Find where the given text appears and provide that cell's center as [X, Y] coordinate. 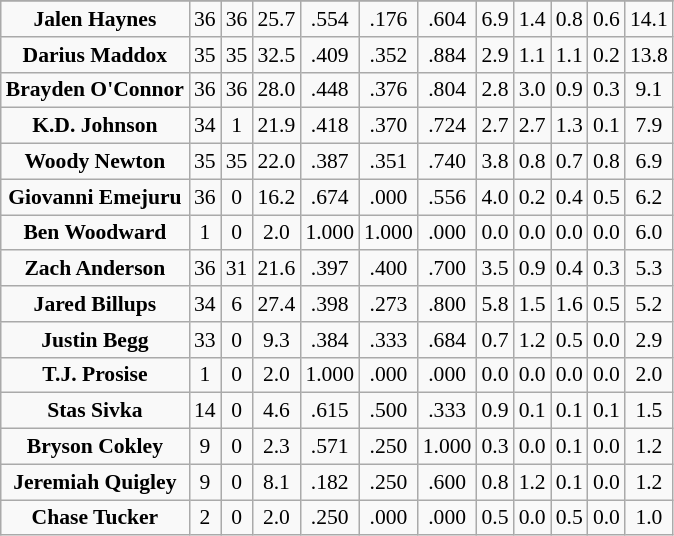
Darius Maddox [95, 55]
.615 [330, 411]
Bryson Cokley [95, 447]
Chase Tucker [95, 518]
7.9 [649, 126]
0.6 [606, 19]
.409 [330, 55]
.176 [388, 19]
Justin Begg [95, 340]
22.0 [276, 162]
33 [205, 340]
Jared Billups [95, 304]
.397 [330, 269]
1.0 [649, 518]
.182 [330, 482]
4.0 [494, 197]
14 [205, 411]
Jeremiah Quigley [95, 482]
.384 [330, 340]
.418 [330, 126]
T.J. Prosise [95, 375]
13.8 [649, 55]
16.2 [276, 197]
5.2 [649, 304]
27.4 [276, 304]
.387 [330, 162]
.804 [448, 90]
.674 [330, 197]
.740 [448, 162]
.684 [448, 340]
3.0 [532, 90]
.376 [388, 90]
8.1 [276, 482]
9.3 [276, 340]
.700 [448, 269]
9.1 [649, 90]
21.9 [276, 126]
.724 [448, 126]
.352 [388, 55]
21.6 [276, 269]
6 [237, 304]
.273 [388, 304]
3.5 [494, 269]
2.3 [276, 447]
14.1 [649, 19]
Giovanni Emejuru [95, 197]
1.3 [570, 126]
2 [205, 518]
31 [237, 269]
.400 [388, 269]
.571 [330, 447]
28.0 [276, 90]
1.6 [570, 304]
Ben Woodward [95, 233]
4.6 [276, 411]
2.8 [494, 90]
32.5 [276, 55]
Jalen Haynes [95, 19]
6.0 [649, 233]
.370 [388, 126]
Zach Anderson [95, 269]
Stas Sivka [95, 411]
1.4 [532, 19]
.556 [448, 197]
K.D. Johnson [95, 126]
6.2 [649, 197]
.604 [448, 19]
.500 [388, 411]
.351 [388, 162]
.398 [330, 304]
25.7 [276, 19]
.554 [330, 19]
Woody Newton [95, 162]
Brayden O'Connor [95, 90]
.600 [448, 482]
5.3 [649, 269]
.800 [448, 304]
3.8 [494, 162]
.884 [448, 55]
5.8 [494, 304]
.448 [330, 90]
